Return [x, y] of the center of cell containing provided text 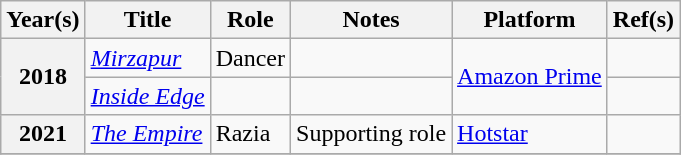
The Empire [148, 134]
Dancer [250, 58]
Platform [530, 20]
Hotstar [530, 134]
Supporting role [372, 134]
Role [250, 20]
Notes [372, 20]
Year(s) [43, 20]
2021 [43, 134]
2018 [43, 77]
Inside Edge [148, 96]
Ref(s) [643, 20]
Amazon Prime [530, 77]
Title [148, 20]
Razia [250, 134]
Mirzapur [148, 58]
